Scan for the cell matching the given text and deliver its [X, Y] coordinate at center. 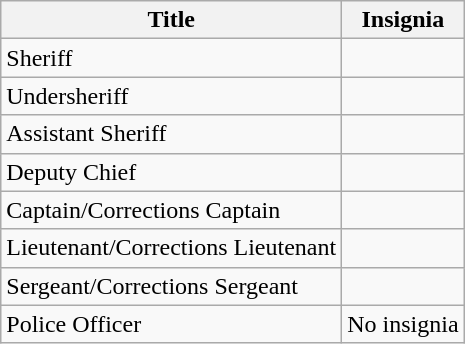
Assistant Sheriff [172, 134]
Sergeant/Corrections Sergeant [172, 286]
No insignia [403, 324]
Deputy Chief [172, 172]
Lieutenant/Corrections Lieutenant [172, 248]
Undersheriff [172, 96]
Title [172, 20]
Insignia [403, 20]
Captain/Corrections Captain [172, 210]
Sheriff [172, 58]
Police Officer [172, 324]
